Find where the given text appears and provide that cell's center as [X, Y] coordinate. 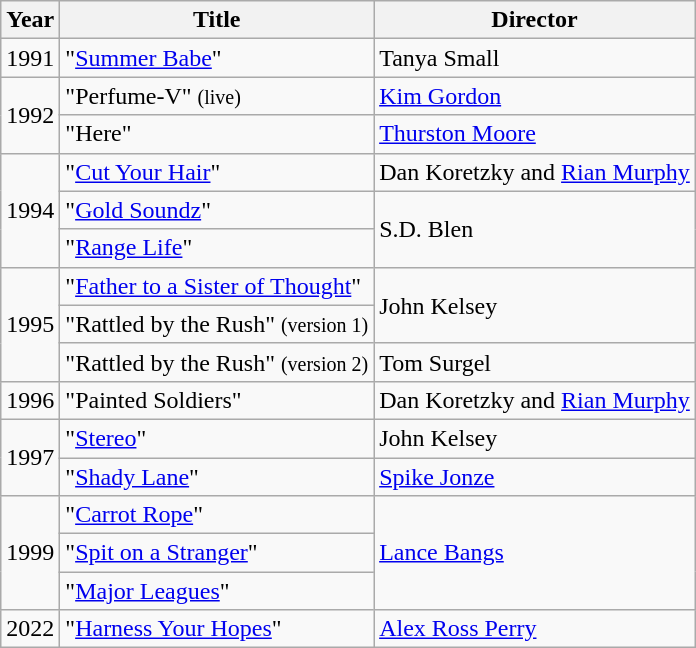
"Rattled by the Rush" (version 1) [217, 324]
Tom Surgel [535, 362]
"Father to a Sister of Thought" [217, 286]
1994 [30, 210]
Title [217, 20]
2022 [30, 629]
1991 [30, 58]
1992 [30, 115]
1996 [30, 400]
"Carrot Rope" [217, 515]
"Painted Soldiers" [217, 400]
"Cut Your Hair" [217, 172]
"Shady Lane" [217, 477]
Tanya Small [535, 58]
Lance Bangs [535, 553]
"Stereo" [217, 438]
Thurston Moore [535, 134]
"Perfume-V" (live) [217, 96]
Year [30, 20]
1997 [30, 457]
"Harness Your Hopes" [217, 629]
"Rattled by the Rush" (version 2) [217, 362]
1995 [30, 324]
"Gold Soundz" [217, 210]
"Spit on a Stranger" [217, 553]
Spike Jonze [535, 477]
"Major Leagues" [217, 591]
Alex Ross Perry [535, 629]
"Summer Babe" [217, 58]
Kim Gordon [535, 96]
Director [535, 20]
1999 [30, 553]
S.D. Blen [535, 229]
"Here" [217, 134]
"Range Life" [217, 248]
